Locate the cell with the specified text and output its [x, y] center coordinate. 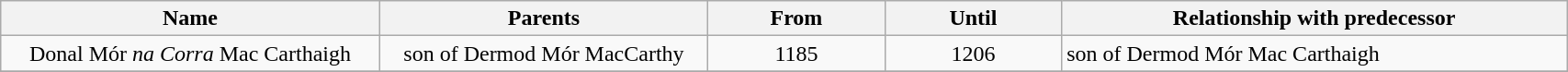
Name [190, 18]
son of Dermod Mór MacCarthy [544, 54]
From [796, 18]
son of Dermod Mór Mac Carthaigh [1314, 54]
Parents [544, 18]
Relationship with predecessor [1314, 18]
Donal Mór na Corra Mac Carthaigh [190, 54]
1206 [973, 54]
1185 [796, 54]
Until [973, 18]
